Provide the (x, y) coordinate of the cell's center where the given text is located.  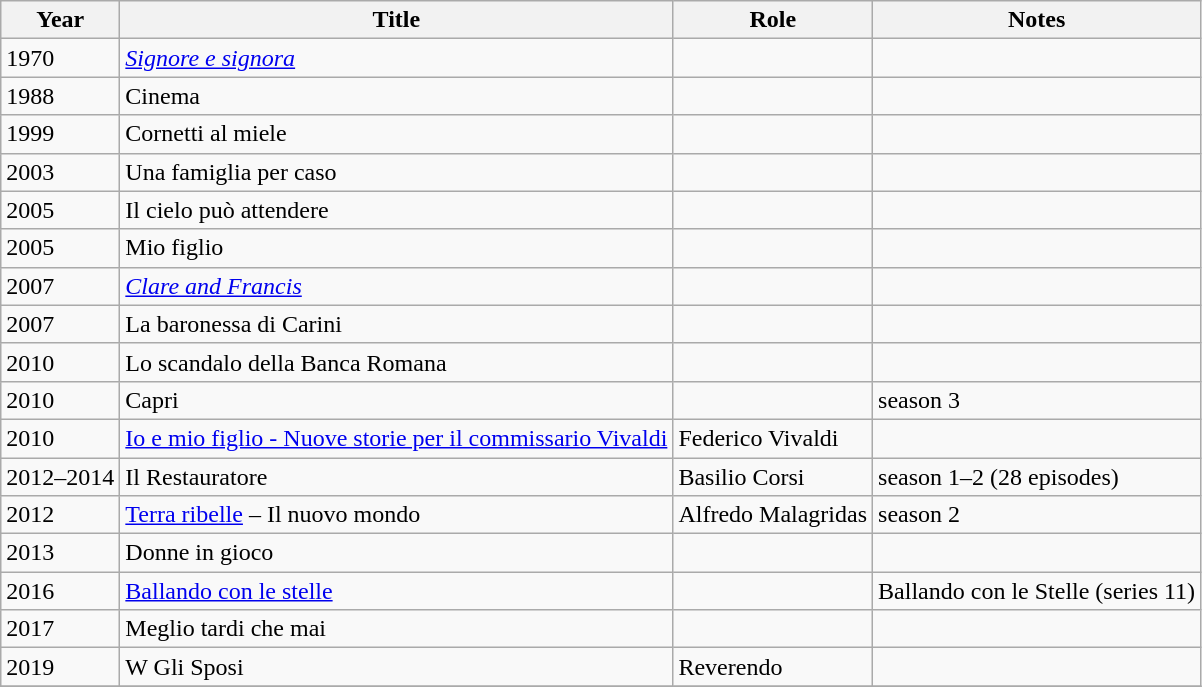
Il Restauratore (396, 477)
Federico Vivaldi (773, 438)
Title (396, 20)
2013 (60, 553)
Donne in gioco (396, 553)
Terra ribelle – Il nuovo mondo (396, 515)
Una famiglia per caso (396, 172)
2012 (60, 515)
Ballando con le stelle (396, 591)
Basilio Corsi (773, 477)
Meglio tardi che mai (396, 629)
Reverendo (773, 667)
Io e mio figlio - Nuove storie per il commissario Vivaldi (396, 438)
W Gli Sposi (396, 667)
Capri (396, 400)
Mio figlio (396, 248)
1988 (60, 96)
2019 (60, 667)
Cornetti al miele (396, 134)
season 2 (1037, 515)
Il cielo può attendere (396, 210)
Lo scandalo della Banca Romana (396, 362)
Alfredo Malagridas (773, 515)
2016 (60, 591)
Year (60, 20)
Signore e signora (396, 58)
Cinema (396, 96)
2003 (60, 172)
Clare and Francis (396, 286)
season 3 (1037, 400)
2017 (60, 629)
2012–2014 (60, 477)
Notes (1037, 20)
Role (773, 20)
1970 (60, 58)
1999 (60, 134)
season 1–2 (28 episodes) (1037, 477)
Ballando con le Stelle (series 11) (1037, 591)
La baronessa di Carini (396, 324)
